Identify which cell holds the provided text, then report its [x, y] central coordinate. 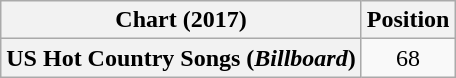
Chart (2017) [181, 20]
US Hot Country Songs (Billboard) [181, 58]
Position [408, 20]
68 [408, 58]
